Return the [X, Y] coordinate for the center point of the cell that contains the specified text.  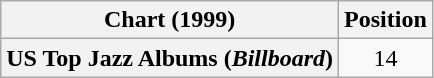
Chart (1999) [170, 20]
14 [386, 58]
Position [386, 20]
US Top Jazz Albums (Billboard) [170, 58]
